Locate the cell with the specified text and output its (X, Y) center coordinate. 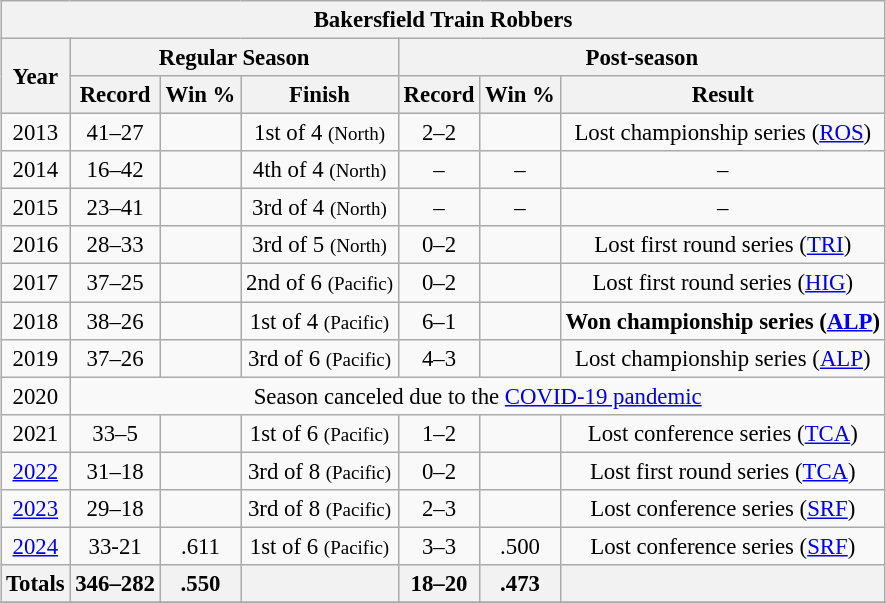
41–27 (115, 133)
Lost first round series (TRI) (722, 245)
2022 (36, 471)
346–282 (115, 584)
Post-season (642, 58)
1–2 (438, 433)
29–18 (115, 509)
2015 (36, 208)
4–3 (438, 358)
2013 (36, 133)
Lost first round series (HIG) (722, 283)
31–18 (115, 471)
Lost first round series (TCA) (722, 471)
18–20 (438, 584)
2024 (36, 546)
Result (722, 95)
38–26 (115, 321)
.611 (200, 546)
2016 (36, 245)
Season canceled due to the COVID-19 pandemic (478, 396)
Totals (36, 584)
16–42 (115, 170)
28–33 (115, 245)
37–25 (115, 283)
2021 (36, 433)
3–3 (438, 546)
Lost championship series (ROS) (722, 133)
33-21 (115, 546)
2014 (36, 170)
Finish (320, 95)
6–1 (438, 321)
2019 (36, 358)
Year (36, 76)
.500 (520, 546)
3rd of 5 (North) (320, 245)
1st of 4 (Pacific) (320, 321)
37–26 (115, 358)
Regular Season (234, 58)
.550 (200, 584)
Lost championship series (ALP) (722, 358)
3rd of 6 (Pacific) (320, 358)
33–5 (115, 433)
Bakersfield Train Robbers (444, 20)
.473 (520, 584)
23–41 (115, 208)
2nd of 6 (Pacific) (320, 283)
4th of 4 (North) (320, 170)
2020 (36, 396)
1st of 4 (North) (320, 133)
3rd of 4 (North) (320, 208)
2017 (36, 283)
Lost conference series (TCA) (722, 433)
2–3 (438, 509)
Won championship series (ALP) (722, 321)
2–2 (438, 133)
2018 (36, 321)
2023 (36, 509)
